For the text-containing cell, return its midpoint in (x, y) coordinate format. 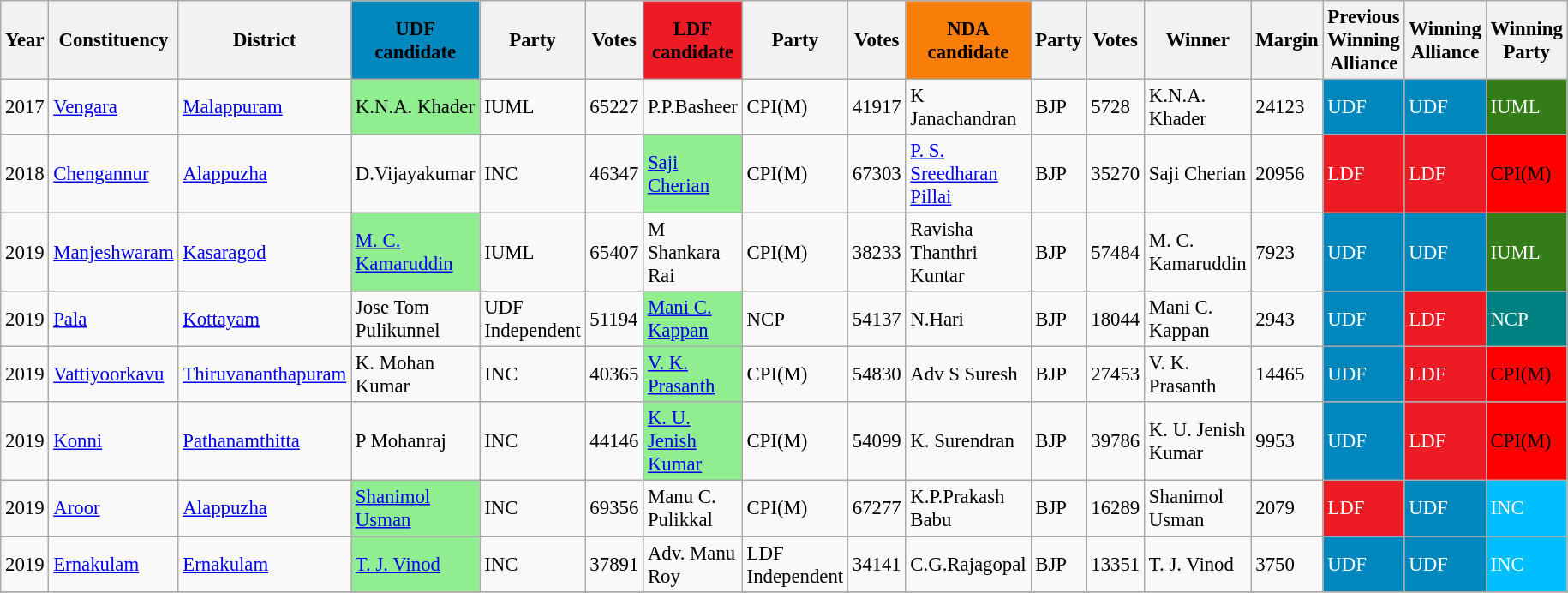
16289 (1116, 509)
13351 (1116, 564)
Manjeshwaram (113, 253)
P.P.Basheer (693, 108)
UDF candidate (416, 40)
2943 (1287, 319)
Margin (1287, 40)
65227 (614, 108)
5728 (1116, 108)
K.P.Prakash Babu (968, 509)
2018 (25, 174)
54099 (877, 442)
Constituency (113, 40)
40365 (614, 375)
Winning Party (1527, 40)
35270 (1116, 174)
34141 (877, 564)
NDA candidate (968, 40)
37891 (614, 564)
Adv. Manu Roy (693, 564)
39786 (1116, 442)
41917 (877, 108)
2017 (25, 108)
27453 (1116, 375)
Konni (113, 442)
Vattiyoorkavu (113, 375)
Vengara (113, 108)
67277 (877, 509)
51194 (614, 319)
69356 (614, 509)
7923 (1287, 253)
2079 (1287, 509)
K Janachandran (968, 108)
44146 (614, 442)
C.G.Rajagopal (968, 564)
14465 (1287, 375)
D.Vijayakumar (416, 174)
57484 (1116, 253)
24123 (1287, 108)
54137 (877, 319)
18044 (1116, 319)
LDF Independent (795, 564)
Aroor (113, 509)
Previous Winning Alliance (1364, 40)
K. Surendran (968, 442)
9953 (1287, 442)
UDF Independent (533, 319)
N.Hari (968, 319)
Thiruvananthapuram (265, 375)
Chengannur (113, 174)
65407 (614, 253)
Kottayam (265, 319)
Winning Alliance (1445, 40)
District (265, 40)
Jose Tom Pulikunnel (416, 319)
Malappuram (265, 108)
Pathanamthitta (265, 442)
Kasaragod (265, 253)
Ravisha Thanthri Kuntar (968, 253)
Adv S Suresh (968, 375)
67303 (877, 174)
20956 (1287, 174)
Winner (1198, 40)
38233 (877, 253)
K. Mohan Kumar (416, 375)
Pala (113, 319)
46347 (614, 174)
3750 (1287, 564)
P Mohanraj (416, 442)
Manu C. Pulikkal (693, 509)
M Shankara Rai (693, 253)
LDF candidate (693, 40)
Year (25, 40)
54830 (877, 375)
P. S. Sreedharan Pillai (968, 174)
